Determine the [X, Y] coordinate at the center of the cell enclosing the given text.  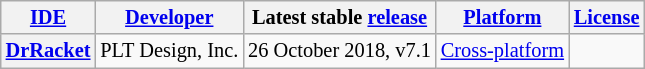
IDE [48, 17]
PLT Design, Inc. [169, 51]
Cross-platform [502, 51]
26 October 2018, v7.1 [340, 51]
License [606, 17]
Latest stable release [340, 17]
Developer [169, 17]
DrRacket [48, 51]
Platform [502, 17]
